Search for the cell housing the specified text and yield its [X, Y] center coordinate. 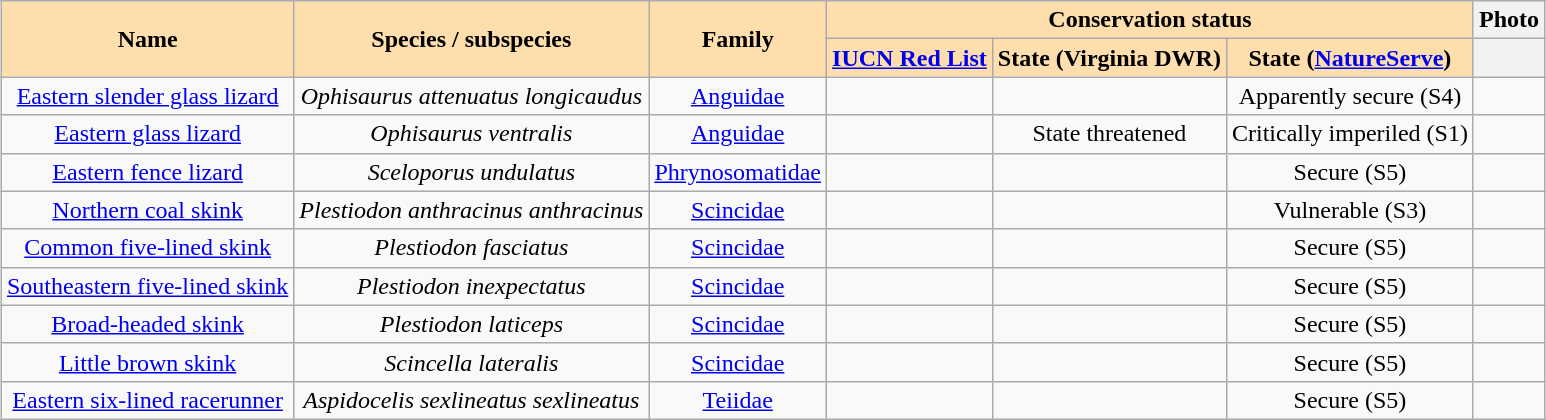
Conservation status [1150, 20]
Aspidocelis sexlineatus sexlineatus [472, 400]
Family [738, 39]
Eastern glass lizard [147, 134]
Vulnerable (S3) [1350, 210]
Teiidae [738, 400]
State (Virginia DWR) [1109, 58]
Apparently secure (S4) [1350, 96]
Photo [1508, 20]
Ophisaurus attenuatus longicaudus [472, 96]
Sceloporus undulatus [472, 172]
Phrynosomatidae [738, 172]
Common five-lined skink [147, 248]
Ophisaurus ventralis [472, 134]
State threatened [1109, 134]
Plestiodon laticeps [472, 324]
Broad-headed skink [147, 324]
Eastern slender glass lizard [147, 96]
Eastern six-lined racerunner [147, 400]
Little brown skink [147, 362]
Species / subspecies [472, 39]
Plestiodon anthracinus anthracinus [472, 210]
Scincella lateralis [472, 362]
Eastern fence lizard [147, 172]
Name [147, 39]
State (NatureServe) [1350, 58]
Plestiodon fasciatus [472, 248]
Southeastern five-lined skink [147, 286]
Plestiodon inexpectatus [472, 286]
Northern coal skink [147, 210]
IUCN Red List [910, 58]
Critically imperiled (S1) [1350, 134]
